Locate the cell with the specified text and output its (x, y) center coordinate. 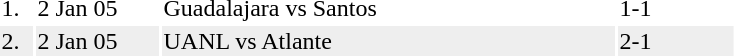
2. (16, 41)
UANL vs Atlante (388, 41)
2-1 (676, 41)
2 Jan 05 (98, 41)
